Detect which cell encompasses the target text, then output its [X, Y] center coordinate. 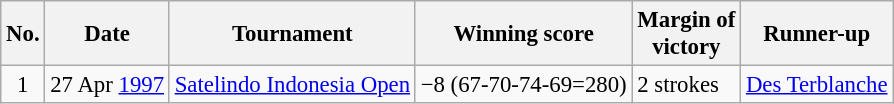
Date [107, 34]
No. [23, 34]
27 Apr 1997 [107, 85]
Winning score [524, 34]
Satelindo Indonesia Open [292, 85]
2 strokes [686, 85]
Tournament [292, 34]
1 [23, 85]
Des Terblanche [817, 85]
−8 (67-70-74-69=280) [524, 85]
Margin ofvictory [686, 34]
Runner-up [817, 34]
